Identify which cell holds the provided text, then report its (x, y) central coordinate. 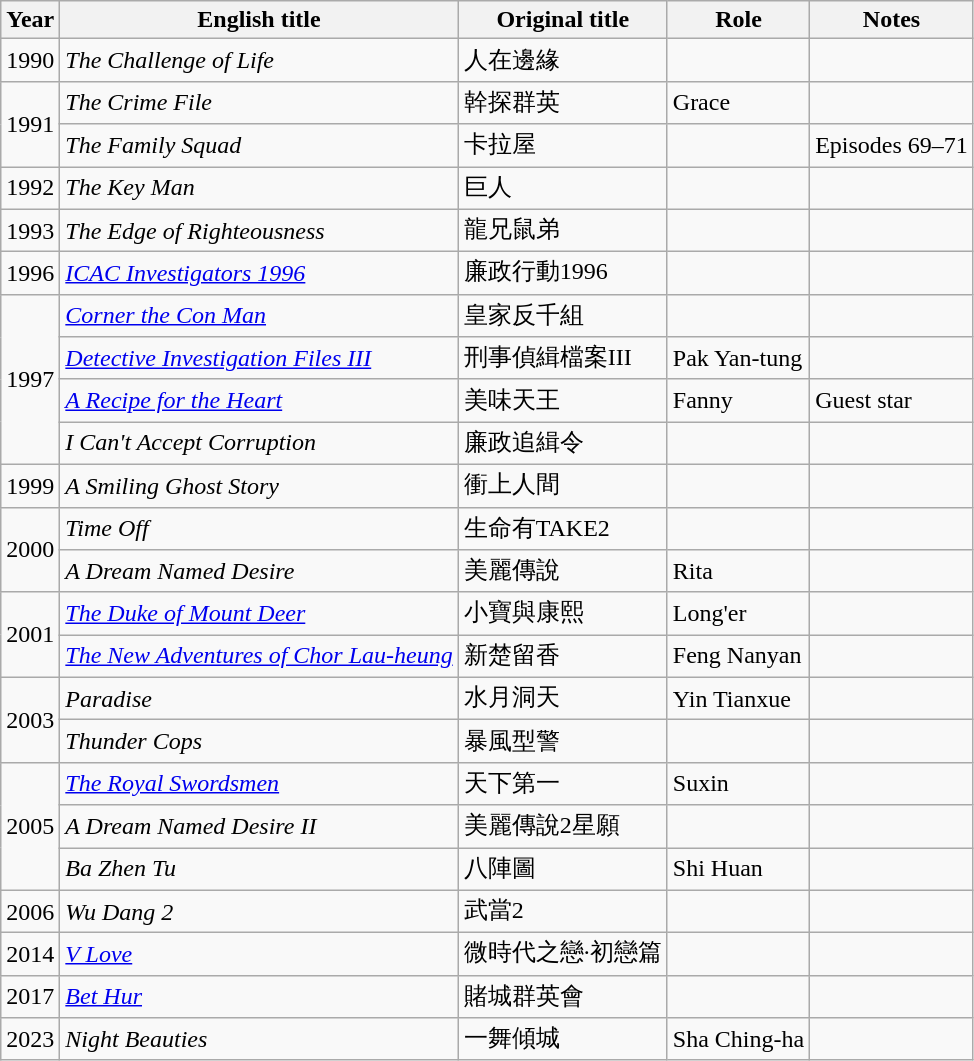
Detective Investigation Files III (259, 358)
The Royal Swordsmen (259, 784)
The Duke of Mount Deer (259, 614)
幹探群英 (562, 102)
1996 (30, 274)
八陣圖 (562, 870)
I Can't Accept Corruption (259, 444)
Fanny (738, 400)
V Love (259, 954)
卡拉屋 (562, 146)
Shi Huan (738, 870)
The Challenge of Life (259, 60)
Rita (738, 572)
2000 (30, 550)
2014 (30, 954)
Grace (738, 102)
廉政追緝令 (562, 444)
美麗傳說 (562, 572)
2023 (30, 1040)
2005 (30, 826)
Role (738, 20)
美味天王 (562, 400)
1992 (30, 188)
2003 (30, 720)
Ba Zhen Tu (259, 870)
1990 (30, 60)
2001 (30, 634)
Year (30, 20)
水月洞天 (562, 698)
微時代之戀·初戀篇 (562, 954)
龍兄鼠弟 (562, 230)
2006 (30, 912)
ICAC Investigators 1996 (259, 274)
Yin Tianxue (738, 698)
Thunder Cops (259, 742)
一舞傾城 (562, 1040)
新楚留香 (562, 656)
Bet Hur (259, 996)
A Recipe for the Heart (259, 400)
賭城群英會 (562, 996)
Wu Dang 2 (259, 912)
The Crime File (259, 102)
1993 (30, 230)
皇家反千組 (562, 316)
刑事偵緝檔案III (562, 358)
武當2 (562, 912)
The Family Squad (259, 146)
人在邊緣 (562, 60)
天下第一 (562, 784)
Feng Nanyan (738, 656)
暴風型警 (562, 742)
Paradise (259, 698)
Sha Ching-ha (738, 1040)
The New Adventures of Chor Lau-heung (259, 656)
衝上人間 (562, 486)
1997 (30, 379)
A Dream Named Desire (259, 572)
Guest star (892, 400)
1999 (30, 486)
小寶與康熙 (562, 614)
The Key Man (259, 188)
Time Off (259, 528)
Long'er (738, 614)
1991 (30, 124)
Suxin (738, 784)
Night Beauties (259, 1040)
生命有TAKE2 (562, 528)
Original title (562, 20)
English title (259, 20)
The Edge of Righteousness (259, 230)
2017 (30, 996)
A Dream Named Desire II (259, 826)
A Smiling Ghost Story (259, 486)
Episodes 69–71 (892, 146)
Notes (892, 20)
美麗傳說2星願 (562, 826)
Pak Yan-tung (738, 358)
廉政行動1996 (562, 274)
Corner the Con Man (259, 316)
巨人 (562, 188)
